Identify which cell holds the provided text, then report its (X, Y) central coordinate. 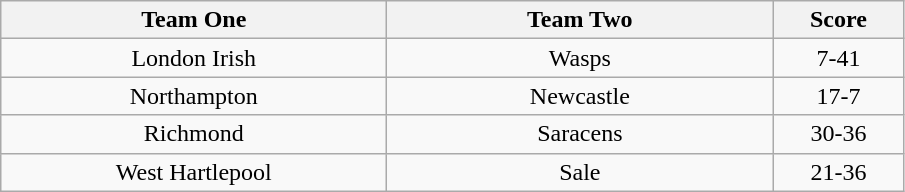
17-7 (838, 96)
Team One (194, 20)
Score (838, 20)
Northampton (194, 96)
London Irish (194, 58)
Newcastle (580, 96)
30-36 (838, 134)
7-41 (838, 58)
Sale (580, 172)
Wasps (580, 58)
Richmond (194, 134)
21-36 (838, 172)
Saracens (580, 134)
Team Two (580, 20)
West Hartlepool (194, 172)
